Pinpoint the cell where the given text exists, returning its (X, Y) midpoint coordinate. 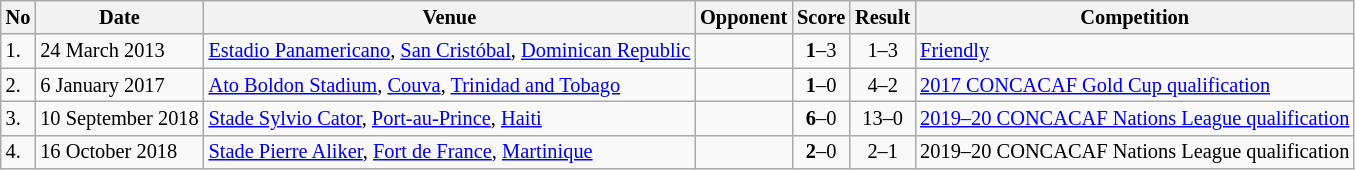
10 September 2018 (119, 118)
6–0 (821, 118)
Stade Pierre Aliker, Fort de France, Martinique (450, 152)
2–0 (821, 152)
2–1 (882, 152)
3. (18, 118)
24 March 2013 (119, 51)
13–0 (882, 118)
Ato Boldon Stadium, Couva, Trinidad and Tobago (450, 85)
Result (882, 17)
Venue (450, 17)
6 January 2017 (119, 85)
4–2 (882, 85)
No (18, 17)
Estadio Panamericano, San Cristóbal, Dominican Republic (450, 51)
4. (18, 152)
2017 CONCACAF Gold Cup qualification (1134, 85)
1–0 (821, 85)
Stade Sylvio Cator, Port-au-Prince, Haiti (450, 118)
Competition (1134, 17)
16 October 2018 (119, 152)
Score (821, 17)
2. (18, 85)
1. (18, 51)
Date (119, 17)
Opponent (744, 17)
Friendly (1134, 51)
